For the text-containing cell, return its midpoint in [X, Y] coordinate format. 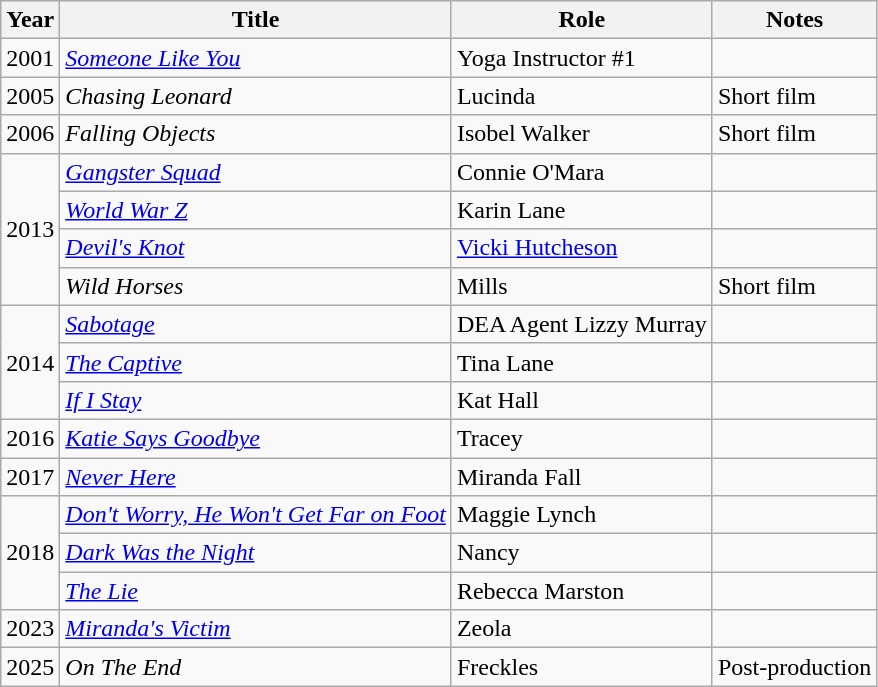
Notes [794, 20]
2016 [30, 438]
Vicki Hutcheson [582, 248]
Miranda Fall [582, 477]
Never Here [256, 477]
Someone Like You [256, 58]
Nancy [582, 553]
2025 [30, 667]
2014 [30, 362]
Tina Lane [582, 362]
Karin Lane [582, 210]
Rebecca Marston [582, 591]
Falling Objects [256, 134]
Maggie Lynch [582, 515]
Gangster Squad [256, 172]
2018 [30, 553]
2017 [30, 477]
2006 [30, 134]
Isobel Walker [582, 134]
Zeola [582, 629]
Dark Was the Night [256, 553]
Don't Worry, He Won't Get Far on Foot [256, 515]
2005 [30, 96]
Lucinda [582, 96]
2001 [30, 58]
Sabotage [256, 324]
Chasing Leonard [256, 96]
The Captive [256, 362]
The Lie [256, 591]
Role [582, 20]
Kat Hall [582, 400]
Mills [582, 286]
World War Z [256, 210]
Devil's Knot [256, 248]
Title [256, 20]
Year [30, 20]
Post-production [794, 667]
Yoga Instructor #1 [582, 58]
Wild Horses [256, 286]
On The End [256, 667]
DEA Agent Lizzy Murray [582, 324]
Miranda's Victim [256, 629]
2023 [30, 629]
Freckles [582, 667]
Tracey [582, 438]
Connie O'Mara [582, 172]
2013 [30, 229]
Katie Says Goodbye [256, 438]
If I Stay [256, 400]
